Identify which cell holds the provided text, then report its (x, y) central coordinate. 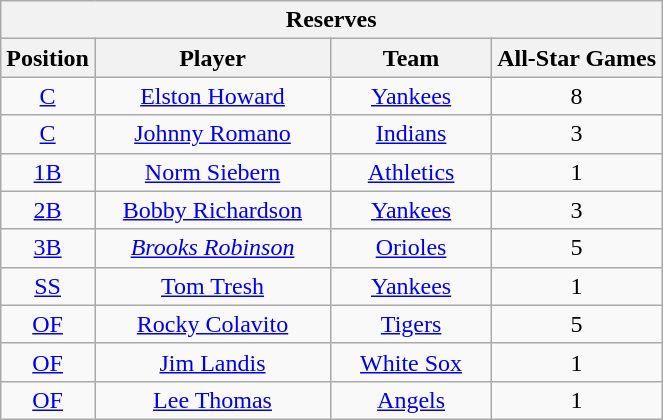
Tigers (412, 324)
Angels (412, 400)
Norm Siebern (212, 172)
Elston Howard (212, 96)
Johnny Romano (212, 134)
Bobby Richardson (212, 210)
3B (48, 248)
Reserves (332, 20)
Tom Tresh (212, 286)
1B (48, 172)
Team (412, 58)
Brooks Robinson (212, 248)
Position (48, 58)
Orioles (412, 248)
8 (577, 96)
Lee Thomas (212, 400)
Player (212, 58)
Indians (412, 134)
Jim Landis (212, 362)
Athletics (412, 172)
All-Star Games (577, 58)
SS (48, 286)
2B (48, 210)
Rocky Colavito (212, 324)
White Sox (412, 362)
